Identify which cell holds the provided text, then report its [x, y] central coordinate. 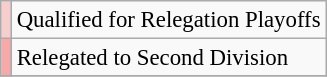
Relegated to Second Division [168, 58]
Qualified for Relegation Playoffs [168, 20]
